From the cell containing the given text, extract its center point as [X, Y] coordinate. 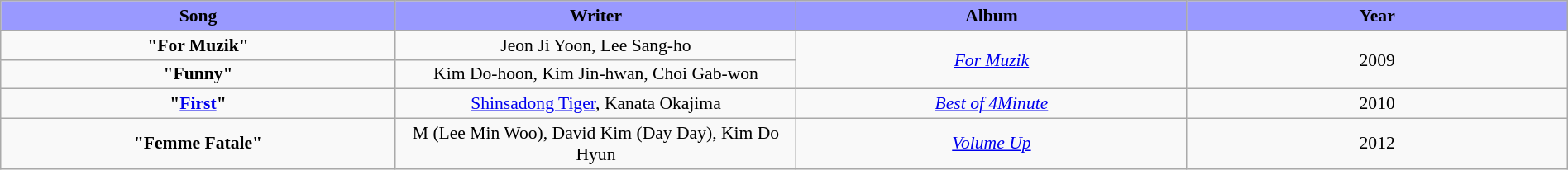
Jeon Ji Yoon, Lee Sang-ho [595, 45]
2009 [1377, 59]
Album [992, 16]
"First" [198, 104]
M (Lee Min Woo), David Kim (Day Day), Kim Do Hyun [595, 144]
For Muzik [992, 59]
Year [1377, 16]
"Funny" [198, 74]
2012 [1377, 144]
Song [198, 16]
"Femme Fatale" [198, 144]
Writer [595, 16]
2010 [1377, 104]
Best of 4Minute [992, 104]
Volume Up [992, 144]
"For Muzik" [198, 45]
Kim Do-hoon, Kim Jin-hwan, Choi Gab-won [595, 74]
Shinsadong Tiger, Kanata Okajima [595, 104]
